Identify which cell holds the provided text, then report its [x, y] central coordinate. 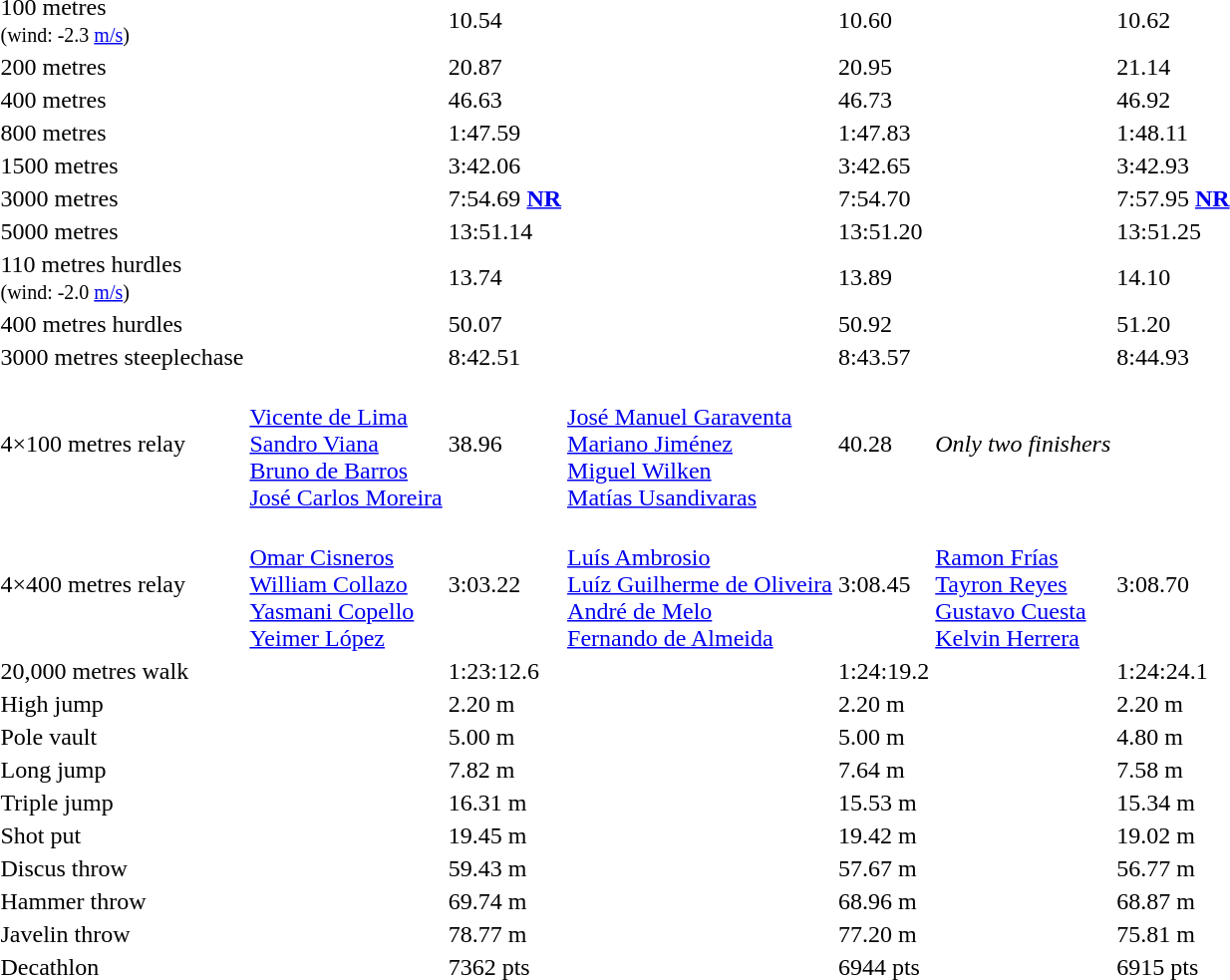
69.74 m [504, 901]
46.63 [504, 100]
7:54.69 NR [504, 198]
20.87 [504, 67]
13:51.20 [883, 231]
16.31 m [504, 803]
Vicente de LimaSandro VianaBruno de BarrosJosé Carlos Moreira [346, 444]
13:51.14 [504, 231]
3:42.65 [883, 165]
50.07 [504, 324]
19.42 m [883, 835]
68.96 m [883, 901]
Omar CisnerosWilliam CollazoYasmani CopelloYeimer López [346, 584]
Ramon FríasTayron ReyesGustavo CuestaKelvin Herrera [1023, 584]
3:03.22 [504, 584]
7.82 m [504, 770]
Only two finishers [1023, 444]
13.89 [883, 277]
78.77 m [504, 934]
José Manuel GaraventaMariano JiménezMiguel WilkenMatías Usandivaras [700, 444]
20.95 [883, 67]
15.53 m [883, 803]
77.20 m [883, 934]
19.45 m [504, 835]
1:47.83 [883, 133]
7.64 m [883, 770]
40.28 [883, 444]
3:42.06 [504, 165]
Luís AmbrosioLuíz Guilherme de OliveiraAndré de MeloFernando de Almeida [700, 584]
3:08.45 [883, 584]
13.74 [504, 277]
1:23:12.6 [504, 671]
7:54.70 [883, 198]
59.43 m [504, 868]
57.67 m [883, 868]
8:43.57 [883, 357]
50.92 [883, 324]
46.73 [883, 100]
1:24:19.2 [883, 671]
8:42.51 [504, 357]
1:47.59 [504, 133]
38.96 [504, 444]
